Return the (x, y) coordinate for the center point of the cell that contains the specified text.  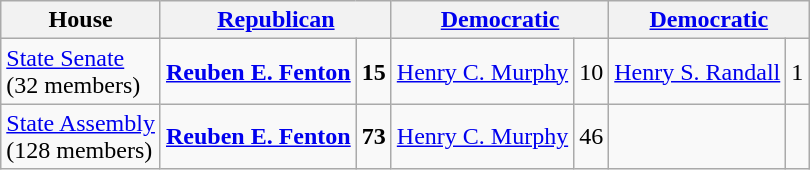
46 (592, 136)
State Senate (32 members) (81, 72)
73 (374, 136)
Henry S. Randall (698, 72)
Republican (276, 20)
1 (798, 72)
State Assembly (128 members) (81, 136)
10 (592, 72)
15 (374, 72)
House (81, 20)
